Find where the given text appears and provide that cell's center as [x, y] coordinate. 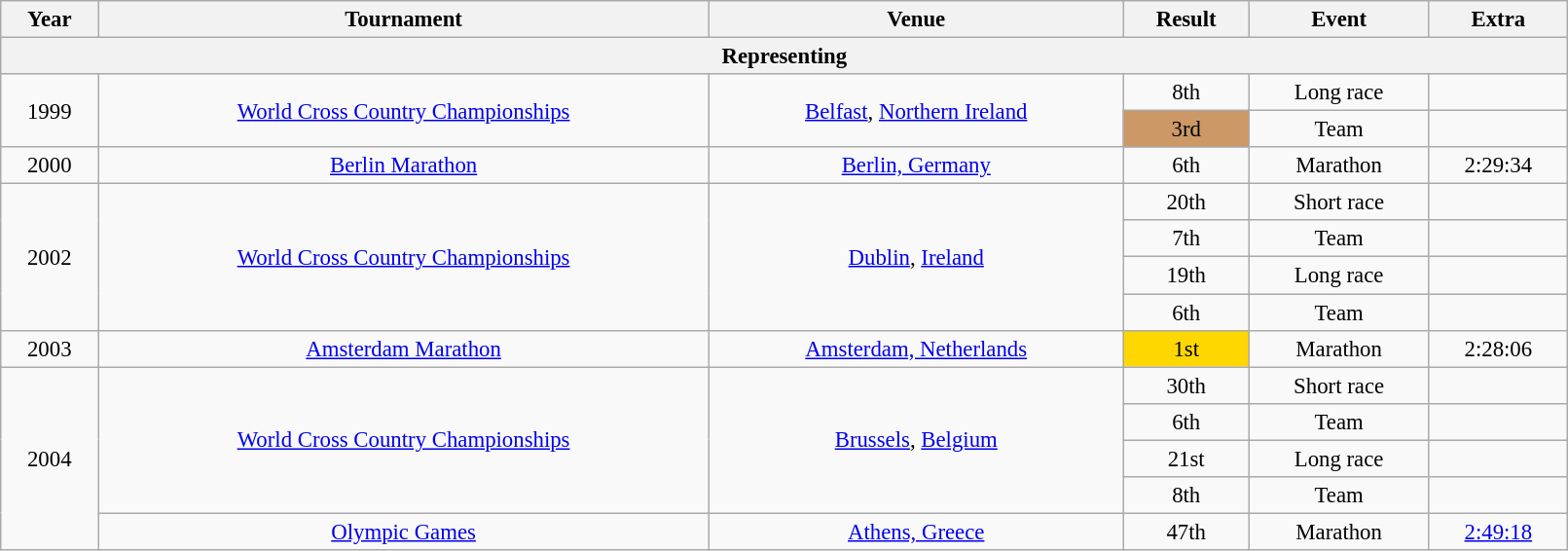
19th [1185, 275]
2:28:06 [1499, 349]
Venue [916, 19]
Amsterdam Marathon [404, 349]
47th [1185, 532]
Event [1338, 19]
21st [1185, 459]
Berlin, Germany [916, 165]
Belfast, Northern Ireland [916, 111]
Berlin Marathon [404, 165]
Representing [784, 56]
2004 [50, 459]
2002 [50, 257]
2000 [50, 165]
1st [1185, 349]
1999 [50, 111]
30th [1185, 386]
2:29:34 [1499, 165]
Amsterdam, Netherlands [916, 349]
7th [1185, 239]
Result [1185, 19]
Extra [1499, 19]
Dublin, Ireland [916, 257]
2:49:18 [1499, 532]
Athens, Greece [916, 532]
Brussels, Belgium [916, 440]
Year [50, 19]
2003 [50, 349]
Tournament [404, 19]
3rd [1185, 129]
Olympic Games [404, 532]
20th [1185, 202]
